For the text-containing cell, return its midpoint in [x, y] coordinate format. 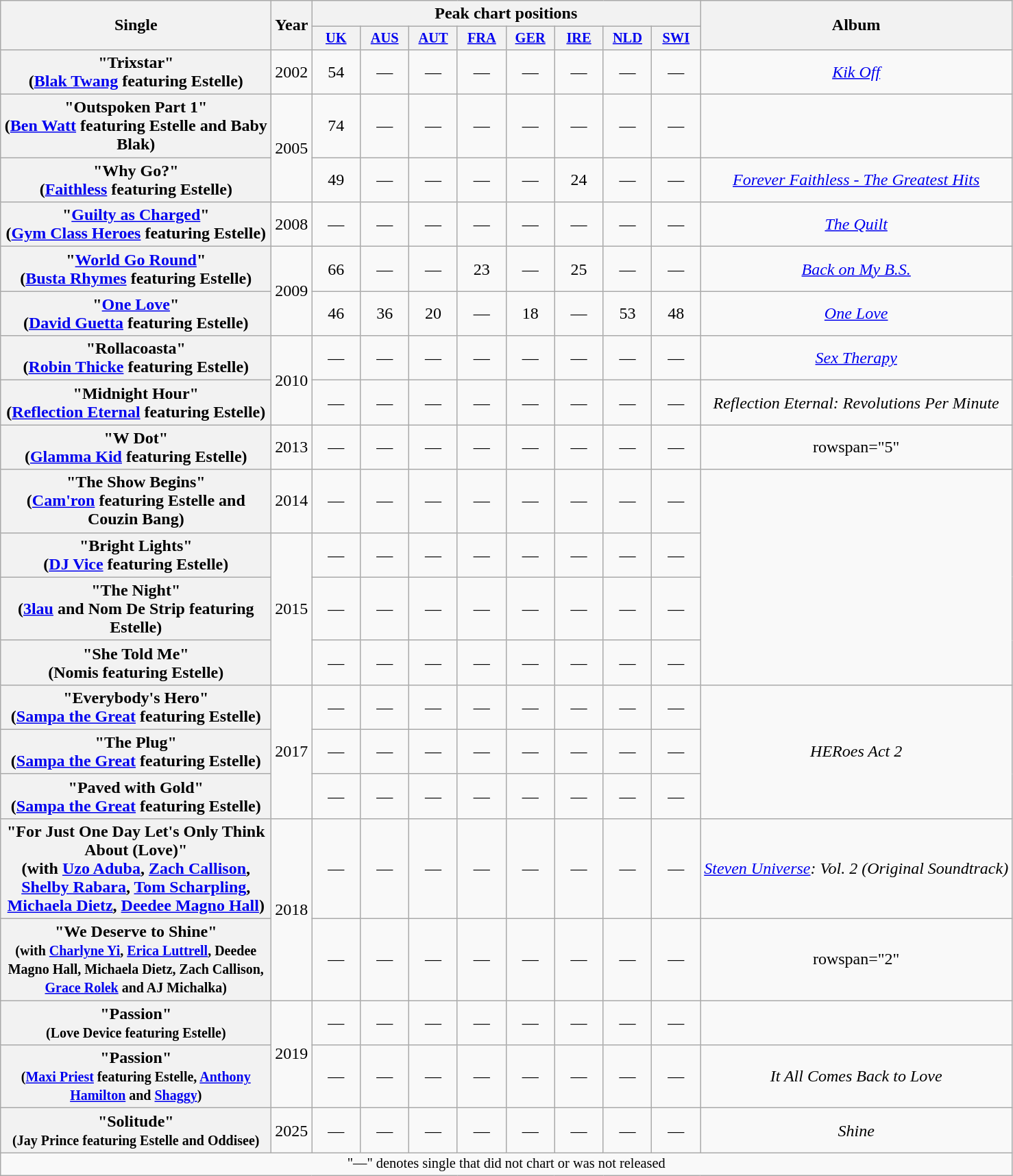
"Rollacoasta"(Robin Thicke featuring Estelle) [136, 358]
"Paved with Gold"(Sampa the Great featuring Estelle) [136, 796]
"Passion" (Love Device featuring Estelle) [136, 1022]
"The Plug"(Sampa the Great featuring Estelle) [136, 751]
Sex Therapy [857, 358]
"Passion" (Maxi Priest featuring Estelle, Anthony Hamilton and Shaggy) [136, 1077]
23 [481, 269]
Back on My B.S. [857, 269]
Single [136, 25]
AUS [385, 38]
Steven Universe: Vol. 2 (Original Soundtrack) [857, 868]
"One Love"(David Guetta featuring Estelle) [136, 314]
2017 [292, 751]
2009 [292, 291]
Reflection Eternal: Revolutions Per Minute [857, 403]
FRA [481, 38]
Kik Off [857, 71]
Peak chart positions [506, 14]
2018 [292, 909]
It All Comes Back to Love [857, 1077]
"Outspoken Part 1"(Ben Watt featuring Estelle and Baby Blak) [136, 126]
2008 [292, 225]
Album [857, 25]
18 [530, 314]
SWI [676, 38]
"Trixstar"(Blak Twang featuring Estelle) [136, 71]
2002 [292, 71]
Year [292, 25]
GER [530, 38]
24 [578, 180]
"The Show Begins"(Cam'ron featuring Estelle and Couzin Bang) [136, 501]
2005 [292, 148]
53 [628, 314]
"For Just One Day Let's Only Think About (Love)"(with Uzo Aduba, Zach Callison, Shelby Rabara, Tom Scharpling, Michaela Dietz, Deedee Magno Hall) [136, 868]
AUT [433, 38]
rowspan="5" [857, 447]
"—" denotes single that did not chart or was not released [506, 1164]
25 [578, 269]
"She Told Me"(Nomis featuring Estelle) [136, 662]
"Midnight Hour"(Reflection Eternal featuring Estelle) [136, 403]
2010 [292, 380]
36 [385, 314]
2025 [292, 1131]
"We Deserve to Shine" (with Charlyne Yi, Erica Luttrell, Deedee Magno Hall, Michaela Dietz, Zach Callison, Grace Rolek and AJ Michalka) [136, 959]
The Quilt [857, 225]
NLD [628, 38]
66 [336, 269]
"Solitude" (Jay Prince featuring Estelle and Oddisee) [136, 1131]
2019 [292, 1054]
20 [433, 314]
rowspan="2" [857, 959]
48 [676, 314]
2015 [292, 609]
IRE [578, 38]
"W Dot"(Glamma Kid featuring Estelle) [136, 447]
46 [336, 314]
"Everybody's Hero"(Sampa the Great featuring Estelle) [136, 707]
2013 [292, 447]
"Bright Lights"(DJ Vice featuring Estelle) [136, 555]
"World Go Round"(Busta Rhymes featuring Estelle) [136, 269]
One Love [857, 314]
"The Night"(3lau and Nom De Strip featuring Estelle) [136, 609]
Forever Faithless - The Greatest Hits [857, 180]
UK [336, 38]
"Guilty as Charged"(Gym Class Heroes featuring Estelle) [136, 225]
Shine [857, 1131]
"Why Go?"(Faithless featuring Estelle) [136, 180]
2014 [292, 501]
54 [336, 71]
74 [336, 126]
49 [336, 180]
HERoes Act 2 [857, 751]
